Detect which cell encompasses the target text, then output its (x, y) center coordinate. 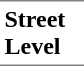
Street Level (42, 33)
